Locate the cell with the specified text and output its (X, Y) center coordinate. 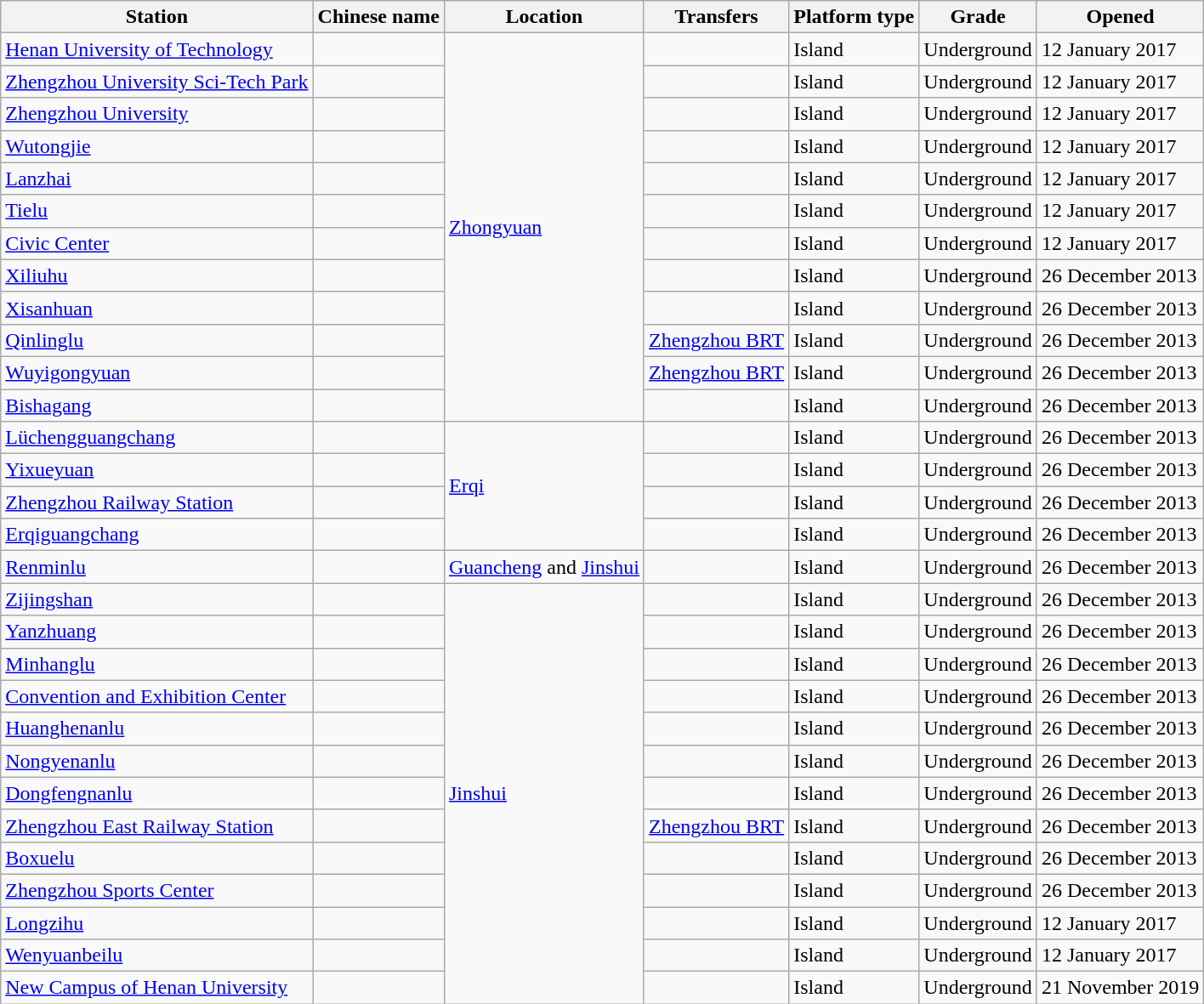
Boxuelu (156, 858)
Chinese name (378, 17)
Wenyuanbeilu (156, 956)
Xisanhuan (156, 308)
Lanzhai (156, 179)
Platform type (854, 17)
Renminlu (156, 567)
Zhengzhou University Sci-Tech Park (156, 82)
Qinlinglu (156, 340)
Erqiguangchang (156, 535)
Station (156, 17)
Zijingshan (156, 599)
Zhengzhou University (156, 114)
Erqi (544, 486)
Zhengzhou East Railway Station (156, 825)
21 November 2019 (1120, 988)
Wuyigongyuan (156, 372)
Wutongjie (156, 146)
Location (544, 17)
Civic Center (156, 243)
Guancheng and Jinshui (544, 567)
Opened (1120, 17)
Huanghenanlu (156, 729)
Lüchengguangchang (156, 438)
Henan University of Technology (156, 49)
Yixueyuan (156, 470)
Minhanglu (156, 664)
Xiliuhu (156, 275)
Zhengzhou Sports Center (156, 890)
Nongyenanlu (156, 761)
Zhengzhou Railway Station (156, 502)
Yanzhuang (156, 632)
Jinshui (544, 794)
Zhongyuan (544, 228)
New Campus of Henan University (156, 988)
Tielu (156, 211)
Bishagang (156, 406)
Transfers (716, 17)
Dongfengnanlu (156, 793)
Grade (978, 17)
Convention and Exhibition Center (156, 696)
Longzihu (156, 922)
